Extract the [X, Y] coordinate from the center of the cell holding the provided text.  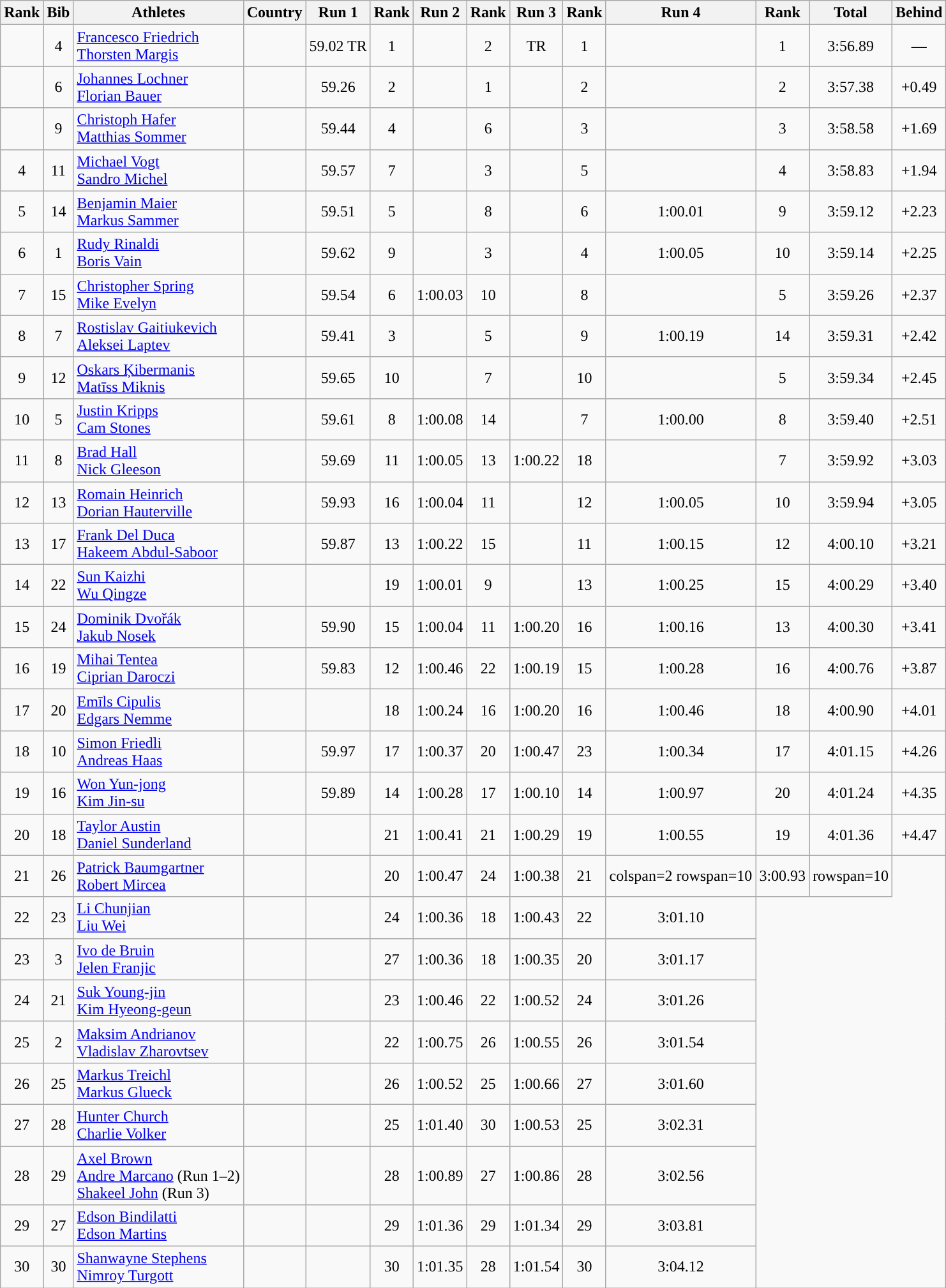
Francesco FriedrichThorsten Margis [158, 46]
4:01.24 [851, 793]
+0.49 [919, 87]
1:00.03 [440, 295]
Justin KrippsCam Stones [158, 419]
+3.87 [919, 669]
Patrick BaumgartnerRobert Mircea [158, 876]
Won Yun-jongKim Jin-su [158, 793]
+4.26 [919, 752]
3:59.26 [851, 295]
59.90 [338, 627]
colspan=2 rowspan=10 [680, 876]
1:00.66 [536, 1084]
Maksim AndrianovVladislav Zharovtsev [158, 1042]
+2.42 [919, 336]
59.93 [338, 502]
+3.41 [919, 627]
+2.51 [919, 419]
1:00.75 [440, 1042]
+2.37 [919, 295]
Simon FriedliAndreas Haas [158, 752]
— [919, 46]
+3.21 [919, 544]
Johannes LochnerFlorian Bauer [158, 87]
1:01.40 [440, 1125]
3:57.38 [851, 87]
Oskars ĶibermanisMatīss Miknis [158, 378]
1:00.16 [680, 627]
3:01.17 [680, 959]
3:04.12 [680, 1268]
3:01.26 [680, 1001]
Run 2 [440, 13]
1:00.37 [440, 752]
Run 4 [680, 13]
1:00.25 [680, 586]
4:01.15 [851, 752]
59.89 [338, 793]
Run 1 [338, 13]
Taylor AustinDaniel Sunderland [158, 835]
TR [536, 46]
59.87 [338, 544]
Behind [919, 13]
4:00.10 [851, 544]
59.41 [338, 336]
rowspan=10 [851, 876]
+3.40 [919, 586]
Suk Young-jinKim Hyeong-geun [158, 1001]
Christoph HaferMatthias Sommer [158, 129]
+2.25 [919, 253]
1:01.54 [536, 1268]
1:00.35 [536, 959]
59.44 [338, 129]
1:00.86 [536, 1176]
+3.05 [919, 502]
59.65 [338, 378]
59.62 [338, 253]
59.57 [338, 170]
Rostislav GaitiukevichAleksei Laptev [158, 336]
Ivo de BruinJelen Franjic [158, 959]
1:00.38 [536, 876]
3:59.92 [851, 461]
3:59.34 [851, 378]
3:01.60 [680, 1084]
1:00.29 [536, 835]
3:59.14 [851, 253]
4:00.90 [851, 710]
3:58.58 [851, 129]
Rudy RinaldiBoris Vain [158, 253]
1:00.34 [680, 752]
3:56.89 [851, 46]
1:00.43 [536, 918]
Christopher SpringMike Evelyn [158, 295]
+4.35 [919, 793]
Country [274, 13]
Run 3 [536, 13]
1:00.41 [440, 835]
Athletes [158, 13]
59.83 [338, 669]
Frank Del DucaHakeem Abdul-Saboor [158, 544]
59.26 [338, 87]
Mihai TenteaCiprian Daroczi [158, 669]
1:00.15 [680, 544]
1:00.97 [680, 793]
3:01.54 [680, 1042]
4:00.29 [851, 586]
59.02 TR [338, 46]
3:02.31 [680, 1125]
4:00.76 [851, 669]
3:00.93 [783, 876]
Sun KaizhiWu Qingze [158, 586]
Shanwayne StephensNimroy Turgott [158, 1268]
+1.69 [919, 129]
+4.01 [919, 710]
4:00.30 [851, 627]
1:00.08 [440, 419]
59.51 [338, 212]
1:00.10 [536, 793]
3:01.10 [680, 918]
+3.03 [919, 461]
3:59.31 [851, 336]
1:01.34 [536, 1225]
59.69 [338, 461]
3:59.12 [851, 212]
Edson BindilattiEdson Martins [158, 1225]
Michael VogtSandro Michel [158, 170]
3:03.81 [680, 1225]
Total [851, 13]
1:00.89 [440, 1176]
59.54 [338, 295]
Li ChunjianLiu Wei [158, 918]
Dominik DvořákJakub Nosek [158, 627]
1:01.35 [440, 1268]
+1.94 [919, 170]
4:01.36 [851, 835]
Romain HeinrichDorian Hauterville [158, 502]
Benjamin MaierMarkus Sammer [158, 212]
1:00.00 [680, 419]
+2.45 [919, 378]
59.61 [338, 419]
1:00.53 [536, 1125]
Brad HallNick Gleeson [158, 461]
Hunter ChurchCharlie Volker [158, 1125]
59.97 [338, 752]
+4.47 [919, 835]
+2.23 [919, 212]
1:01.36 [440, 1225]
Axel BrownAndre Marcano (Run 1–2)Shakeel John (Run 3) [158, 1176]
3:59.94 [851, 502]
Bib [59, 13]
1:00.24 [440, 710]
3:58.83 [851, 170]
3:02.56 [680, 1176]
Markus TreichlMarkus Glueck [158, 1084]
Emīls CipulisEdgars Nemme [158, 710]
3:59.40 [851, 419]
